Capture the cell that displays the provided text and extract its [X, Y] central coordinate. 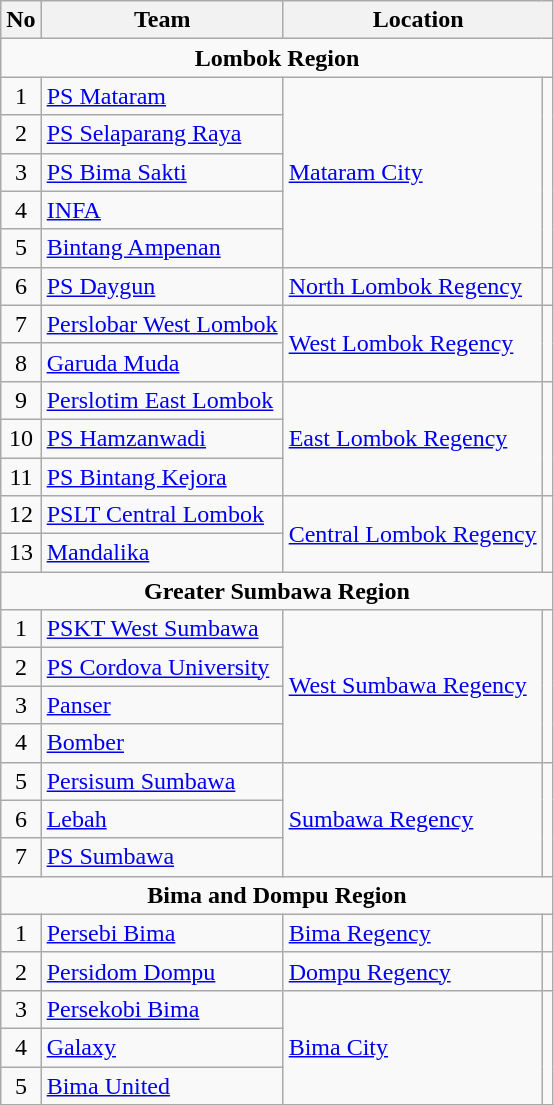
Lombok Region [277, 58]
PS Sumbawa [162, 857]
Dompu Regency [412, 971]
Central Lombok Regency [412, 534]
Mandalika [162, 553]
Location [418, 20]
Lebah [162, 819]
Team [162, 20]
Bintang Ampenan [162, 248]
PS Cordova University [162, 667]
Mataram City [412, 172]
Sumbawa Regency [412, 819]
West Sumbawa Regency [412, 686]
Persidom Dompu [162, 971]
West Lombok Regency [412, 343]
Persebi Bima [162, 933]
Bima City [412, 1047]
10 [21, 438]
Bima Regency [412, 933]
Galaxy [162, 1047]
Perslobar West Lombok [162, 324]
Persisum Sumbawa [162, 781]
Perslotim East Lombok [162, 400]
Garuda Muda [162, 362]
PS Mataram [162, 96]
12 [21, 515]
PSKT West Sumbawa [162, 629]
PS Daygun [162, 286]
Greater Sumbawa Region [277, 591]
No [21, 20]
Panser [162, 705]
INFA [162, 210]
PS Hamzanwadi [162, 438]
13 [21, 553]
PS Selaparang Raya [162, 134]
Persekobi Bima [162, 1009]
PS Bima Sakti [162, 172]
North Lombok Regency [412, 286]
11 [21, 477]
8 [21, 362]
Bima United [162, 1085]
East Lombok Regency [412, 438]
9 [21, 400]
Bima and Dompu Region [277, 895]
PSLT Central Lombok [162, 515]
Bomber [162, 743]
PS Bintang Kejora [162, 477]
